Find where the given text appears and provide that cell's center as (X, Y) coordinate. 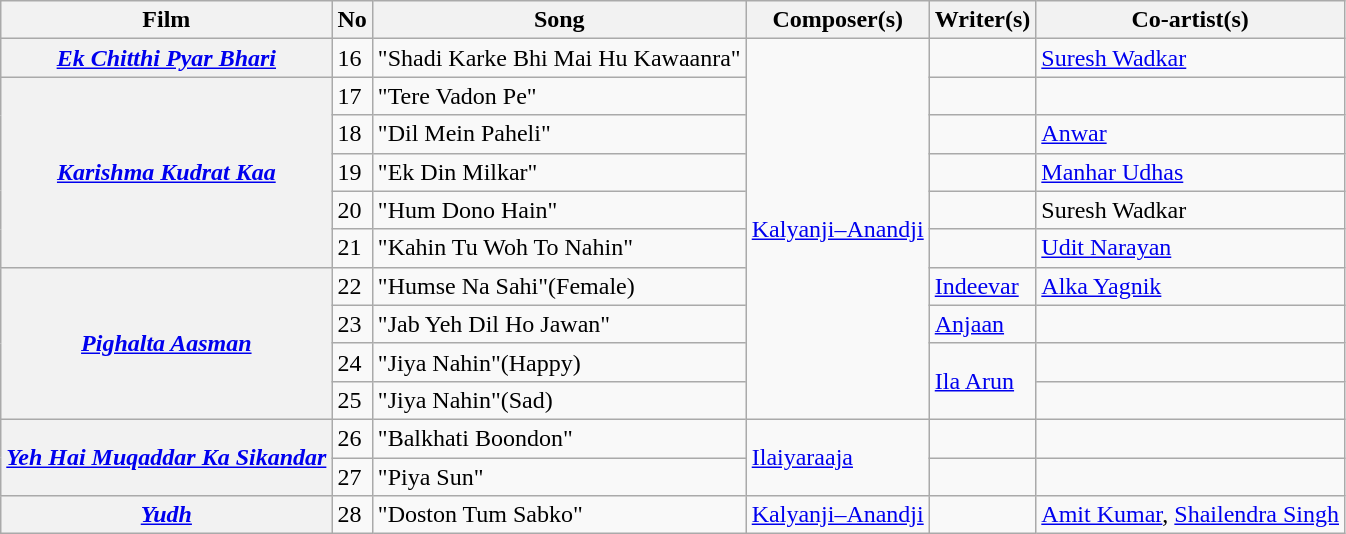
Udit Narayan (1190, 248)
Amit Kumar, Shailendra Singh (1190, 515)
Co-artist(s) (1190, 20)
Ek Chitthi Pyar Bhari (166, 58)
17 (352, 96)
26 (352, 438)
"Balkhati Boondon" (559, 438)
"Shadi Karke Bhi Mai Hu Kawaanra" (559, 58)
"Dil Mein Paheli" (559, 134)
19 (352, 172)
24 (352, 362)
"Kahin Tu Woh To Nahin" (559, 248)
Karishma Kudrat Kaa (166, 172)
16 (352, 58)
"Jiya Nahin"(Happy) (559, 362)
Writer(s) (982, 20)
Composer(s) (838, 20)
Alka Yagnik (1190, 286)
Yudh (166, 515)
"Tere Vadon Pe" (559, 96)
"Jab Yeh Dil Ho Jawan" (559, 324)
18 (352, 134)
28 (352, 515)
27 (352, 477)
Ila Arun (982, 381)
No (352, 20)
"Hum Dono Hain" (559, 210)
Manhar Udhas (1190, 172)
"Humse Na Sahi"(Female) (559, 286)
Anwar (1190, 134)
"Jiya Nahin"(Sad) (559, 400)
Film (166, 20)
Ilaiyaraaja (838, 457)
Yeh Hai Muqaddar Ka Sikandar (166, 457)
Anjaan (982, 324)
"Ek Din Milkar" (559, 172)
25 (352, 400)
22 (352, 286)
23 (352, 324)
Indeevar (982, 286)
Pighalta Aasman (166, 343)
"Piya Sun" (559, 477)
Song (559, 20)
"Doston Tum Sabko" (559, 515)
21 (352, 248)
20 (352, 210)
